Output the (x, y) coordinate of the center of the cell containing the given text.  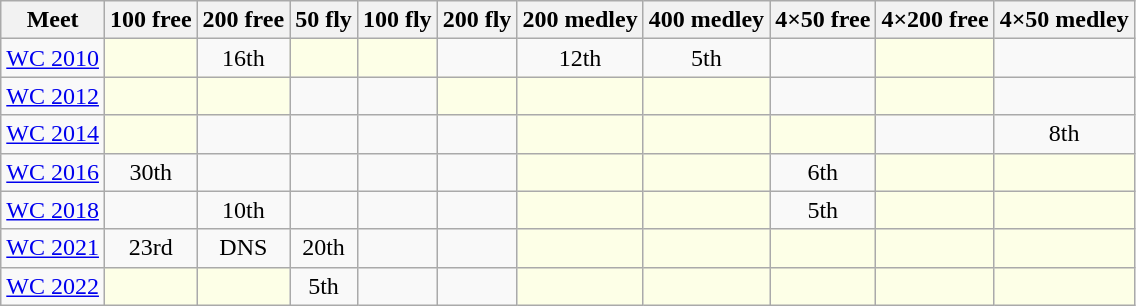
100 fly (397, 20)
4×50 medley (1064, 20)
6th (823, 172)
200 medley (580, 20)
WC 2010 (53, 58)
30th (150, 172)
12th (580, 58)
20th (324, 248)
400 medley (706, 20)
10th (244, 210)
WC 2016 (53, 172)
4×50 free (823, 20)
WC 2012 (53, 96)
50 fly (324, 20)
8th (1064, 134)
DNS (244, 248)
200 fly (477, 20)
WC 2021 (53, 248)
100 free (150, 20)
4×200 free (935, 20)
WC 2022 (53, 286)
200 free (244, 20)
23rd (150, 248)
WC 2014 (53, 134)
WC 2018 (53, 210)
16th (244, 58)
Meet (53, 20)
